Return the [x, y] coordinate for the center point of the cell that contains the specified text.  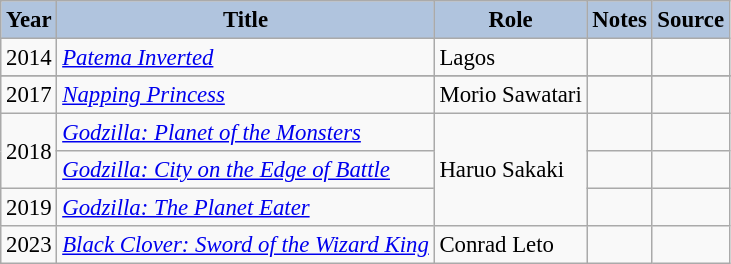
Role [510, 20]
Year [29, 20]
Black Clover: Sword of the Wizard King [246, 245]
Napping Princess [246, 95]
2018 [29, 152]
2014 [29, 58]
Godzilla: The Planet Eater [246, 208]
2019 [29, 208]
Godzilla: City on the Edge of Battle [246, 170]
Lagos [510, 58]
Title [246, 20]
Haruo Sakaki [510, 170]
Patema Inverted [246, 58]
Notes [620, 20]
Source [690, 20]
Morio Sawatari [510, 95]
2023 [29, 245]
2017 [29, 95]
Conrad Leto [510, 245]
Godzilla: Planet of the Monsters [246, 133]
